Return the (x, y) coordinate for the center point of the cell that contains the specified text.  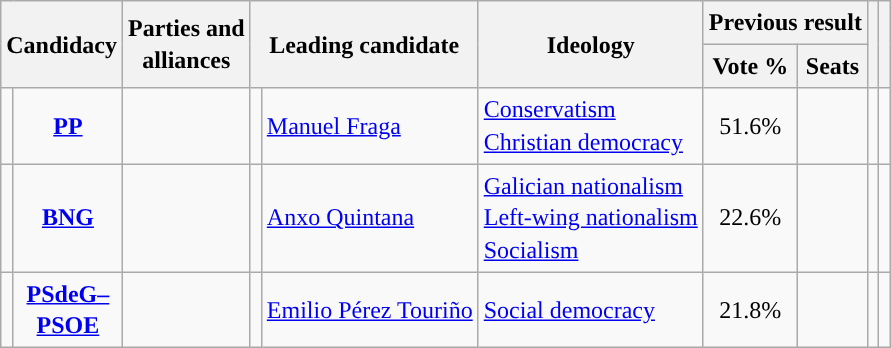
51.6% (750, 126)
Anxo Quintana (370, 218)
Ideology (590, 44)
Parties andalliances (187, 44)
22.6% (750, 218)
BNG (68, 218)
Previous result (785, 22)
Social democracy (590, 310)
Candidacy (62, 44)
Leading candidate (364, 44)
Galician nationalismLeft-wing nationalismSocialism (590, 218)
PSdeG–PSOE (68, 310)
Seats (832, 66)
Emilio Pérez Touriño (370, 310)
21.8% (750, 310)
Vote % (750, 66)
PP (68, 126)
ConservatismChristian democracy (590, 126)
Manuel Fraga (370, 126)
